Locate the cell with the specified text and output its [x, y] center coordinate. 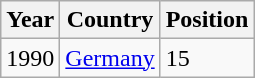
Germany [110, 58]
Position [207, 20]
Country [110, 20]
1990 [30, 58]
15 [207, 58]
Year [30, 20]
